Capture the cell that displays the provided text and extract its (x, y) central coordinate. 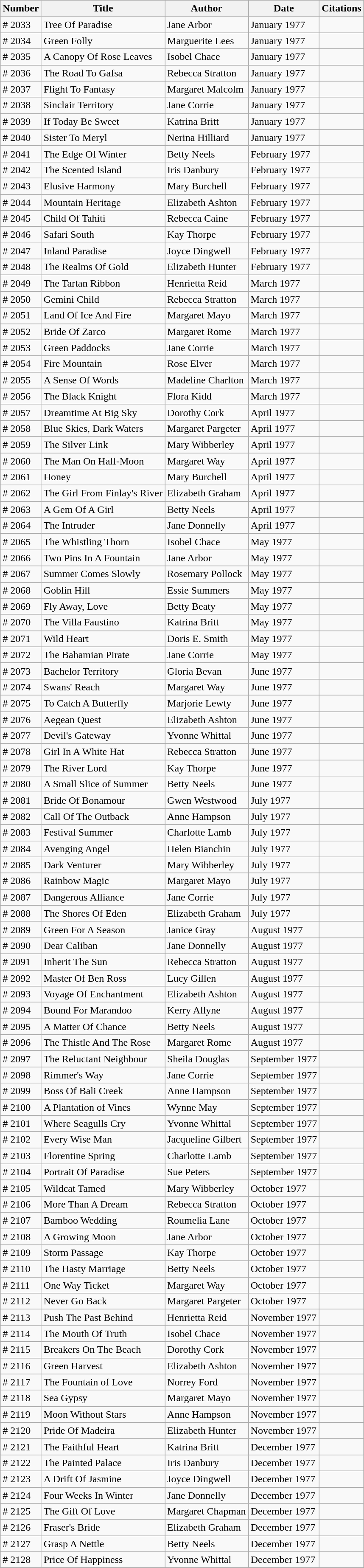
Marguerite Lees (207, 41)
The Gift Of Love (103, 1512)
The Mouth Of Truth (103, 1334)
Swans' Reach (103, 687)
# 2049 (21, 283)
Storm Passage (103, 1253)
The Black Knight (103, 396)
# 2065 (21, 542)
Marjorie Lewty (207, 703)
# 2085 (21, 865)
# 2062 (21, 493)
# 2096 (21, 1043)
Flora Kidd (207, 396)
Sinclair Territory (103, 105)
# 2111 (21, 1285)
# 2071 (21, 639)
Goblin Hill (103, 590)
Dangerous Alliance (103, 897)
Rosemary Pollock (207, 574)
Margaret Chapman (207, 1512)
The Silver Link (103, 445)
# 2077 (21, 736)
# 2090 (21, 946)
Lucy Gillen (207, 978)
# 2104 (21, 1172)
Betty Beaty (207, 606)
Bachelor Territory (103, 671)
Price Of Happiness (103, 1560)
Dear Caliban (103, 946)
To Catch A Butterfly (103, 703)
Green Harvest (103, 1366)
# 2074 (21, 687)
# 2128 (21, 1560)
Honey (103, 477)
Master Of Ben Ross (103, 978)
Moon Without Stars (103, 1414)
# 2051 (21, 315)
Fire Mountain (103, 364)
# 2075 (21, 703)
Gloria Bevan (207, 671)
# 2121 (21, 1447)
# 2108 (21, 1237)
# 2060 (21, 461)
If Today Be Sweet (103, 121)
# 2044 (21, 203)
Date (284, 8)
A Sense Of Words (103, 380)
# 2052 (21, 332)
Mountain Heritage (103, 203)
# 2064 (21, 526)
# 2038 (21, 105)
Citations (342, 8)
# 2035 (21, 57)
Wild Heart (103, 639)
# 2034 (21, 41)
# 2033 (21, 25)
# 2039 (21, 121)
# 2094 (21, 1011)
Dark Venturer (103, 865)
The Fountain of Love (103, 1382)
Tree Of Paradise (103, 25)
Call Of The Outback (103, 816)
# 2070 (21, 622)
# 2048 (21, 267)
# 2099 (21, 1091)
One Way Ticket (103, 1285)
# 2057 (21, 412)
# 2042 (21, 170)
Portrait Of Paradise (103, 1172)
Author (207, 8)
Green Folly (103, 41)
Boss Of Bali Creek (103, 1091)
# 2066 (21, 558)
# 2109 (21, 1253)
# 2050 (21, 299)
Bamboo Wedding (103, 1220)
The Thistle And The Rose (103, 1043)
The Painted Palace (103, 1463)
The Villa Faustino (103, 622)
The River Lord (103, 768)
Dreamtime At Big Sky (103, 412)
Rose Elver (207, 364)
Breakers On The Beach (103, 1350)
The Shores Of Eden (103, 913)
# 2059 (21, 445)
Push The Past Behind (103, 1317)
Where Seagulls Cry (103, 1123)
The Intruder (103, 526)
Number (21, 8)
Rebecca Caine (207, 219)
Fraser's Bride (103, 1528)
Gwen Westwood (207, 800)
# 2082 (21, 816)
# 2114 (21, 1334)
# 2092 (21, 978)
A Canopy Of Rose Leaves (103, 57)
Aegean Quest (103, 720)
The Bahamian Pirate (103, 655)
Margaret Malcolm (207, 89)
Sister To Meryl (103, 138)
# 2101 (21, 1123)
# 2063 (21, 510)
Rimmer's Way (103, 1075)
# 2069 (21, 606)
Bound For Marandoo (103, 1011)
# 2123 (21, 1479)
More Than A Dream (103, 1204)
Wildcat Tamed (103, 1188)
# 2080 (21, 784)
Bride Of Bonamour (103, 800)
Inherit The Sun (103, 962)
Green For A Season (103, 929)
The Tartan Ribbon (103, 283)
# 2061 (21, 477)
# 2117 (21, 1382)
Blue Skies, Dark Waters (103, 428)
# 2068 (21, 590)
Helen Bianchin (207, 849)
# 2047 (21, 251)
# 2067 (21, 574)
Roumelia Lane (207, 1220)
# 2103 (21, 1156)
Festival Summer (103, 833)
A Drift Of Jasmine (103, 1479)
The Man On Half-Moon (103, 461)
The Girl From Finlay's River (103, 493)
The Reluctant Neighbour (103, 1059)
# 2125 (21, 1512)
# 2087 (21, 897)
# 2043 (21, 186)
# 2041 (21, 154)
# 2058 (21, 428)
# 2127 (21, 1544)
Title (103, 8)
Girl In A White Hat (103, 752)
Devil's Gateway (103, 736)
# 2053 (21, 348)
Rainbow Magic (103, 881)
# 2054 (21, 364)
# 2098 (21, 1075)
# 2124 (21, 1495)
The Faithful Heart (103, 1447)
# 2083 (21, 833)
Doris E. Smith (207, 639)
# 2055 (21, 380)
# 2036 (21, 73)
# 2046 (21, 235)
# 2084 (21, 849)
Gemini Child (103, 299)
# 2091 (21, 962)
Four Weeks In Winter (103, 1495)
Inland Paradise (103, 251)
# 2095 (21, 1027)
# 2088 (21, 913)
A Small Slice of Summer (103, 784)
Land Of Ice And Fire (103, 315)
Madeline Charlton (207, 380)
# 2118 (21, 1398)
A Gem Of A Girl (103, 510)
# 2107 (21, 1220)
Pride Of Madeira (103, 1430)
Sue Peters (207, 1172)
Green Paddocks (103, 348)
Janice Gray (207, 929)
Nerina Hilliard (207, 138)
Sheila Douglas (207, 1059)
# 2110 (21, 1269)
The Realms Of Gold (103, 267)
The Scented Island (103, 170)
Safari South (103, 235)
# 2106 (21, 1204)
Bride Of Zarco (103, 332)
# 2097 (21, 1059)
# 2112 (21, 1301)
Norrey Ford (207, 1382)
The Whistling Thorn (103, 542)
# 2037 (21, 89)
# 2056 (21, 396)
Every Wise Man (103, 1140)
Essie Summers (207, 590)
# 2126 (21, 1528)
# 2093 (21, 994)
# 2079 (21, 768)
# 2072 (21, 655)
# 2122 (21, 1463)
# 2115 (21, 1350)
# 2076 (21, 720)
# 2086 (21, 881)
Voyage Of Enchantment (103, 994)
# 2078 (21, 752)
Kerry Allyne (207, 1011)
# 2100 (21, 1107)
# 2102 (21, 1140)
# 2120 (21, 1430)
Grasp A Nettle (103, 1544)
Florentine Spring (103, 1156)
# 2040 (21, 138)
# 2073 (21, 671)
# 2116 (21, 1366)
The Edge Of Winter (103, 154)
Two Pins In A Fountain (103, 558)
The Hasty Marriage (103, 1269)
Elusive Harmony (103, 186)
# 2105 (21, 1188)
# 2089 (21, 929)
A Matter Of Chance (103, 1027)
Sea Gypsy (103, 1398)
# 2113 (21, 1317)
The Road To Gafsa (103, 73)
Flight To Fantasy (103, 89)
A Plantation of Vines (103, 1107)
# 2081 (21, 800)
Never Go Back (103, 1301)
# 2045 (21, 219)
Fly Away, Love (103, 606)
Jacqueline Gilbert (207, 1140)
Child Of Tahiti (103, 219)
Avenging Angel (103, 849)
# 2119 (21, 1414)
Wynne May (207, 1107)
A Growing Moon (103, 1237)
Summer Comes Slowly (103, 574)
